From the cell containing the given text, extract its center point as (x, y) coordinate. 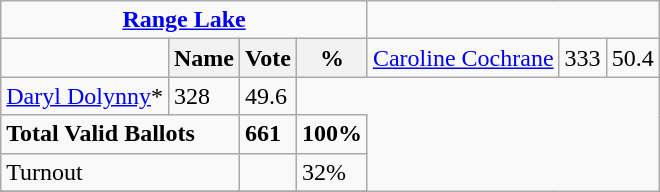
Total Valid Ballots (120, 134)
661 (268, 134)
100% (332, 134)
Daryl Dolynny* (85, 96)
Vote (268, 58)
Name (204, 58)
Caroline Cochrane (463, 58)
328 (204, 96)
50.4 (632, 58)
Turnout (120, 172)
% (332, 58)
32% (332, 172)
49.6 (268, 96)
333 (582, 58)
Range Lake (184, 20)
